Locate the cell with the specified text and output its [X, Y] center coordinate. 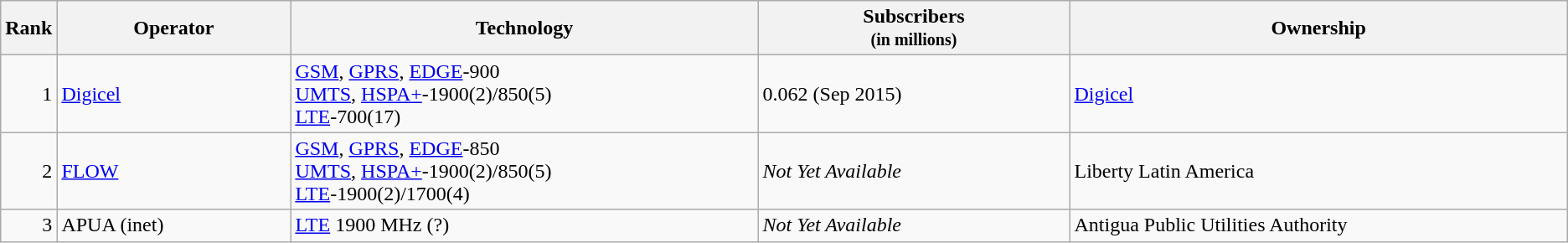
Antigua Public Utilities Authority [1318, 225]
1 [28, 94]
Technology [524, 28]
Liberty Latin America [1318, 171]
APUA (inet) [174, 225]
FLOW [174, 171]
Subscribers(in millions) [914, 28]
0.062 (Sep 2015) [914, 94]
GSM, GPRS, EDGE-900 UMTS, HSPA+-1900(2)/850(5)LTE-700(17) [524, 94]
GSM, GPRS, EDGE-850 UMTS, HSPA+-1900(2)/850(5) LTE-1900(2)/1700(4) [524, 171]
Rank [28, 28]
3 [28, 225]
LTE 1900 MHz (?) [524, 225]
Operator [174, 28]
2 [28, 171]
Ownership [1318, 28]
